Detect which cell encompasses the target text, then output its (X, Y) center coordinate. 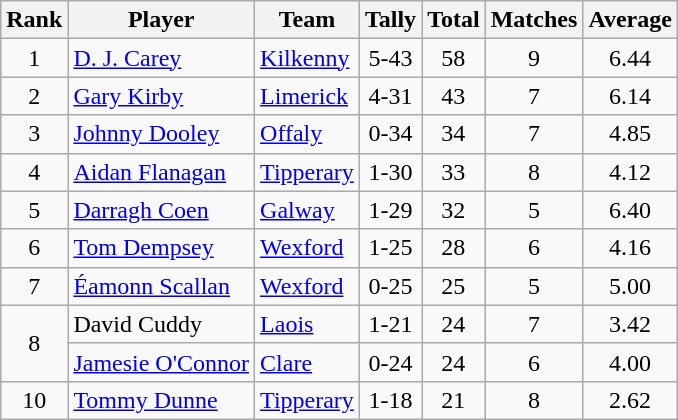
David Cuddy (162, 324)
6.40 (630, 210)
D. J. Carey (162, 58)
1 (34, 58)
Limerick (308, 96)
6.14 (630, 96)
Gary Kirby (162, 96)
4 (34, 172)
Clare (308, 362)
10 (34, 400)
5-43 (390, 58)
Rank (34, 20)
0-24 (390, 362)
4-31 (390, 96)
43 (454, 96)
9 (534, 58)
2.62 (630, 400)
Éamonn Scallan (162, 286)
Average (630, 20)
1-25 (390, 248)
1-21 (390, 324)
Matches (534, 20)
3.42 (630, 324)
3 (34, 134)
25 (454, 286)
Team (308, 20)
1-30 (390, 172)
33 (454, 172)
Kilkenny (308, 58)
Jamesie O'Connor (162, 362)
4.12 (630, 172)
34 (454, 134)
Player (162, 20)
Tommy Dunne (162, 400)
6.44 (630, 58)
21 (454, 400)
2 (34, 96)
Tally (390, 20)
Laois (308, 324)
4.85 (630, 134)
28 (454, 248)
Aidan Flanagan (162, 172)
32 (454, 210)
4.16 (630, 248)
Galway (308, 210)
4.00 (630, 362)
1-29 (390, 210)
Darragh Coen (162, 210)
5.00 (630, 286)
0-25 (390, 286)
Tom Dempsey (162, 248)
1-18 (390, 400)
Total (454, 20)
0-34 (390, 134)
Johnny Dooley (162, 134)
Offaly (308, 134)
58 (454, 58)
